Return the [x, y] coordinate for the center point of the cell that contains the specified text.  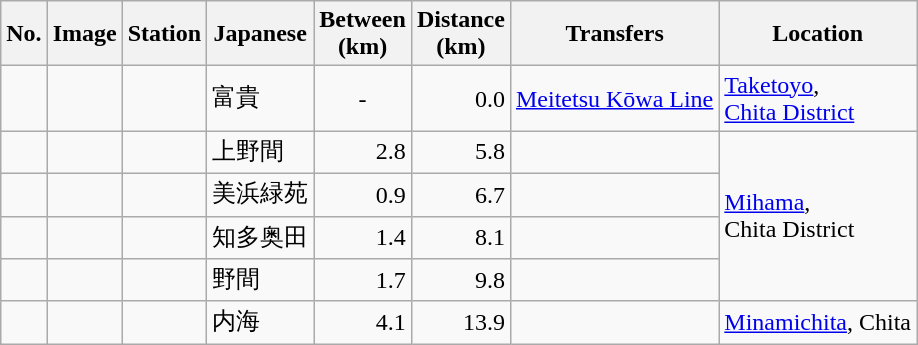
Transfers [614, 34]
富貴 [260, 98]
Minamichita, Chita [818, 322]
1.4 [363, 238]
野間 [260, 280]
4.1 [363, 322]
5.8 [460, 152]
6.7 [460, 194]
8.1 [460, 238]
Between (km) [363, 34]
Location [818, 34]
9.8 [460, 280]
Mihama,Chita District [818, 216]
No. [24, 34]
- [363, 98]
2.8 [363, 152]
上野間 [260, 152]
13.9 [460, 322]
美浜緑苑 [260, 194]
Image [84, 34]
0.0 [460, 98]
Meitetsu Kōwa Line [614, 98]
Station [164, 34]
Taketoyo,Chita District [818, 98]
Japanese [260, 34]
1.7 [363, 280]
内海 [260, 322]
知多奥田 [260, 238]
Distance (km) [460, 34]
0.9 [363, 194]
